Pinpoint the cell where the given text exists, returning its [x, y] midpoint coordinate. 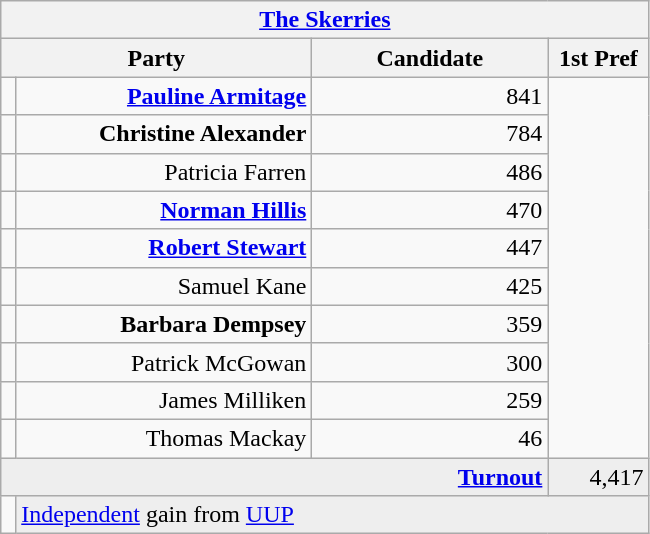
259 [430, 400]
Robert Stewart [164, 248]
Thomas Mackay [164, 438]
Independent gain from UUP [332, 515]
300 [430, 362]
James Milliken [164, 400]
Patrick McGowan [164, 362]
841 [430, 96]
425 [430, 286]
784 [430, 134]
Candidate [430, 58]
Patricia Farren [164, 172]
46 [430, 438]
Party [156, 58]
Norman Hillis [164, 210]
447 [430, 248]
Pauline Armitage [164, 96]
Turnout [274, 477]
Christine Alexander [164, 134]
The Skerries [325, 20]
Barbara Dempsey [164, 324]
359 [430, 324]
Samuel Kane [164, 286]
486 [430, 172]
1st Pref [598, 58]
470 [430, 210]
4,417 [598, 477]
